Extract the (x, y) coordinate from the center of the cell holding the provided text.  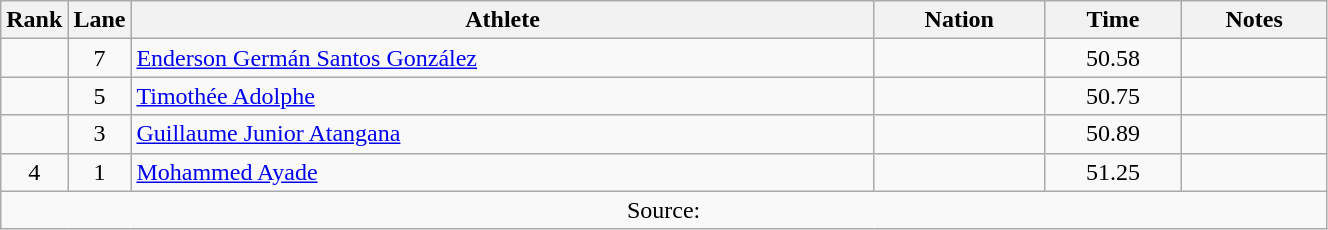
Guillaume Junior Atangana (502, 134)
5 (100, 96)
3 (100, 134)
Notes (1254, 20)
Time (1113, 20)
Source: (664, 210)
50.58 (1113, 58)
Timothée Adolphe (502, 96)
51.25 (1113, 172)
Athlete (502, 20)
Enderson Germán Santos González (502, 58)
1 (100, 172)
Lane (100, 20)
Nation (959, 20)
Mohammed Ayade (502, 172)
50.89 (1113, 134)
Rank (34, 20)
50.75 (1113, 96)
7 (100, 58)
4 (34, 172)
